Detect which cell encompasses the target text, then output its [x, y] center coordinate. 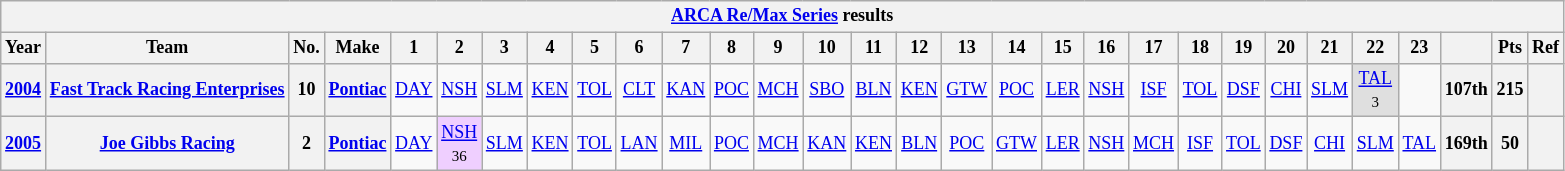
TAL [1419, 144]
17 [1154, 48]
Pts [1510, 48]
15 [1062, 48]
No. [306, 48]
4 [550, 48]
MIL [686, 144]
20 [1286, 48]
1 [414, 48]
2004 [24, 90]
CLT [639, 90]
Ref [1546, 48]
NSH36 [460, 144]
11 [874, 48]
19 [1244, 48]
ARCA Re/Max Series results [782, 16]
18 [1200, 48]
5 [594, 48]
12 [919, 48]
13 [967, 48]
22 [1375, 48]
6 [639, 48]
Team [166, 48]
9 [778, 48]
SBO [827, 90]
21 [1330, 48]
Fast Track Racing Enterprises [166, 90]
Joe Gibbs Racing [166, 144]
23 [1419, 48]
8 [732, 48]
50 [1510, 144]
14 [1017, 48]
Make [358, 48]
7 [686, 48]
16 [1106, 48]
Year [24, 48]
107th [1466, 90]
169th [1466, 144]
3 [505, 48]
TAL3 [1375, 90]
2005 [24, 144]
215 [1510, 90]
LAN [639, 144]
